Return the [x, y] coordinate for the center point of the cell that contains the specified text.  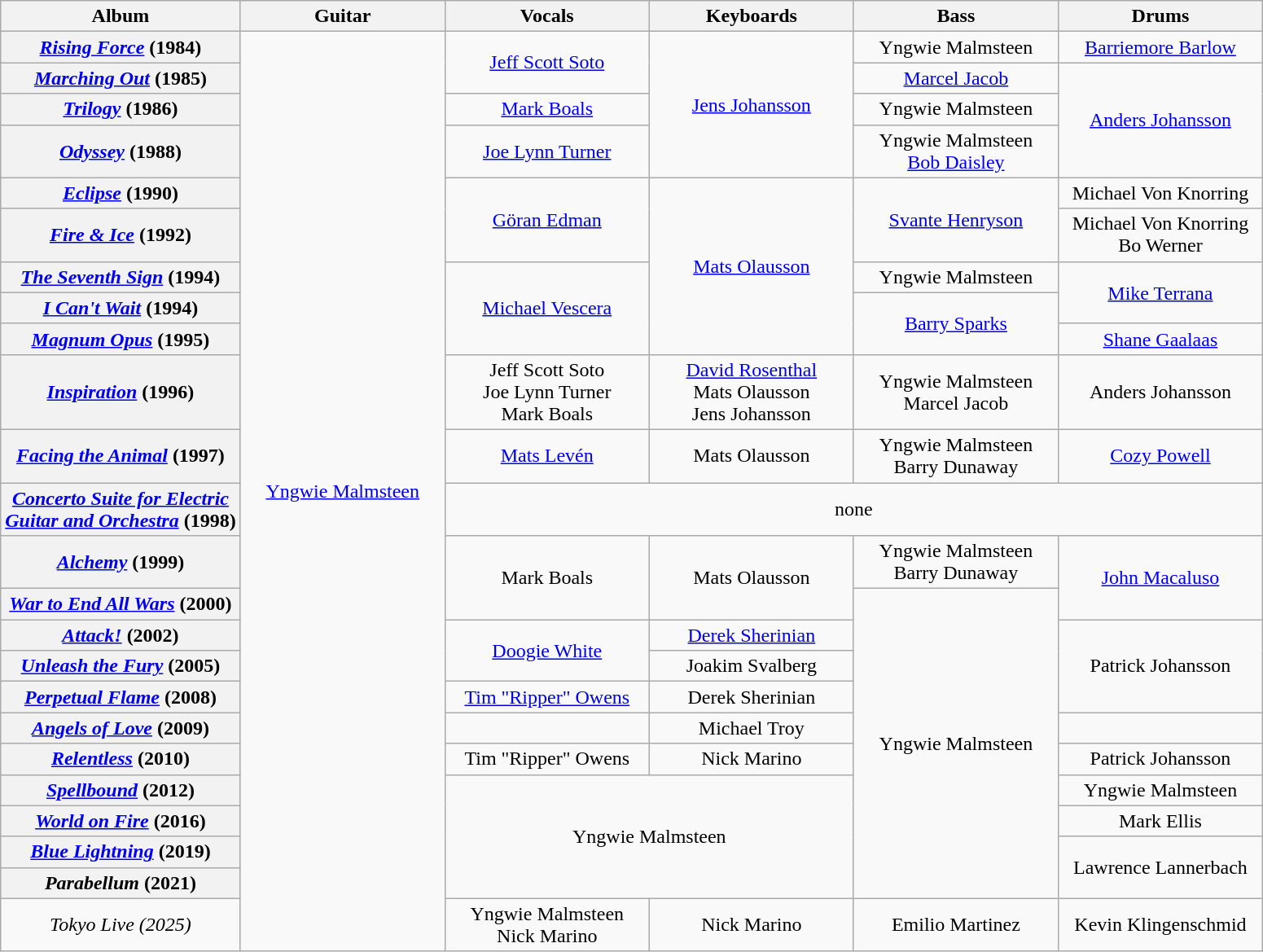
Joakim Svalberg [751, 666]
Rising Force (1984) [121, 47]
Angels of Love (2009) [121, 728]
Keyboards [751, 16]
Göran Edman [547, 220]
Yngwie MalmsteenNick Marino [547, 925]
Spellbound (2012) [121, 790]
Michael Von Knorring [1160, 193]
Joe Lynn Turner [547, 151]
John Macaluso [1160, 578]
Album [121, 16]
Shane Gaalaas [1160, 339]
Fire & Ice (1992) [121, 235]
Inspiration (1996) [121, 392]
Alchemy (1999) [121, 562]
Mark Ellis [1160, 821]
World on Fire (2016) [121, 821]
Magnum Opus (1995) [121, 339]
Barry Sparks [956, 323]
Jeff Scott Soto [547, 63]
Odyssey (1988) [121, 151]
Attack! (2002) [121, 635]
Emilio Martinez [956, 925]
Yngwie MalmsteenBob Daisley [956, 151]
Concerto Suite for ElectricGuitar and Orchestra (1998) [121, 508]
Michael Troy [751, 728]
Eclipse (1990) [121, 193]
Doogie White [547, 651]
Mats Levén [547, 456]
Svante Henryson [956, 220]
The Seventh Sign (1994) [121, 277]
Blue Lightning (2019) [121, 852]
Trilogy (1986) [121, 109]
Facing the Animal (1997) [121, 456]
Yngwie MalmsteenMarcel Jacob [956, 392]
Jeff Scott SotoJoe Lynn TurnerMark Boals [547, 392]
War to End All Wars (2000) [121, 604]
Tokyo Live (2025) [121, 925]
Relentless (2010) [121, 759]
Guitar [342, 16]
I Can't Wait (1994) [121, 308]
Michael Vescera [547, 308]
Drums [1160, 16]
Marcel Jacob [956, 78]
Lawrence Lannerbach [1160, 867]
Cozy Powell [1160, 456]
Marching Out (1985) [121, 78]
Jens Johansson [751, 104]
Michael Von KnorringBo Werner [1160, 235]
Parabellum (2021) [121, 883]
Bass [956, 16]
Perpetual Flame (2008) [121, 697]
David RosenthalMats OlaussonJens Johansson [751, 392]
Barriemore Barlow [1160, 47]
Unleash the Fury (2005) [121, 666]
Kevin Klingenschmid [1160, 925]
none [853, 508]
Vocals [547, 16]
Mike Terrana [1160, 292]
